Locate the cell with the specified text and output its [X, Y] center coordinate. 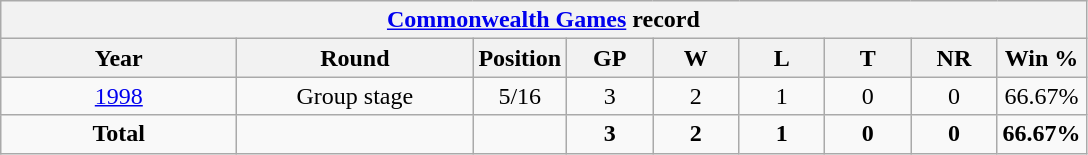
Year [119, 58]
1998 [119, 96]
Total [119, 134]
Round [355, 58]
Group stage [355, 96]
L [782, 58]
NR [954, 58]
Position [520, 58]
GP [610, 58]
Commonwealth Games record [544, 20]
Win % [1042, 58]
W [696, 58]
5/16 [520, 96]
T [868, 58]
